Identify which cell holds the provided text, then report its [X, Y] central coordinate. 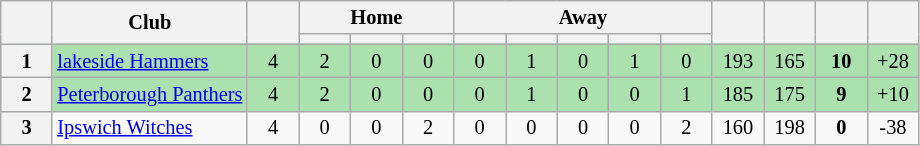
Peterborough Panthers [150, 94]
Ipswich Witches [150, 128]
175 [790, 94]
185 [738, 94]
lakeside Hammers [150, 61]
160 [738, 128]
+28 [893, 61]
Away [583, 17]
Home [376, 17]
+10 [893, 94]
165 [790, 61]
198 [790, 128]
Club [150, 22]
3 [27, 128]
9 [841, 94]
-38 [893, 128]
10 [841, 61]
193 [738, 61]
